Scan for the cell matching the given text and deliver its [x, y] coordinate at center. 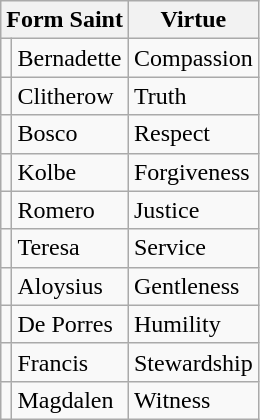
Truth [193, 96]
De Porres [70, 324]
Teresa [70, 248]
Magdalen [70, 400]
Justice [193, 210]
Francis [70, 362]
Kolbe [70, 172]
Humility [193, 324]
Bernadette [70, 58]
Bosco [70, 134]
Clitherow [70, 96]
Service [193, 248]
Gentleness [193, 286]
Virtue [193, 20]
Forgiveness [193, 172]
Stewardship [193, 362]
Form Saint [65, 20]
Romero [70, 210]
Respect [193, 134]
Aloysius [70, 286]
Compassion [193, 58]
Witness [193, 400]
